Identify which cell holds the provided text, then report its (X, Y) central coordinate. 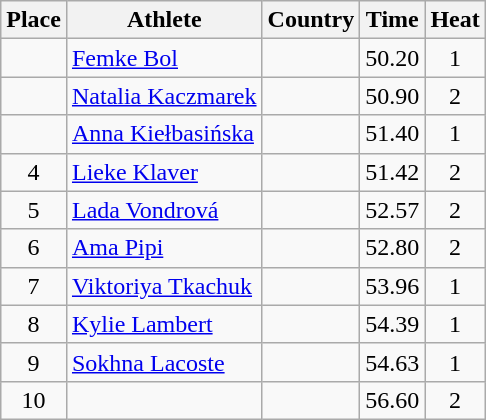
56.60 (392, 400)
7 (34, 286)
50.20 (392, 58)
Lieke Klaver (164, 172)
Kylie Lambert (164, 324)
Sokhna Lacoste (164, 362)
Time (392, 20)
52.80 (392, 248)
Country (311, 20)
9 (34, 362)
Place (34, 20)
Lada Vondrová (164, 210)
Athlete (164, 20)
Femke Bol (164, 58)
Natalia Kaczmarek (164, 96)
10 (34, 400)
Ama Pipi (164, 248)
51.40 (392, 134)
Anna Kiełbasińska (164, 134)
54.39 (392, 324)
Viktoriya Tkachuk (164, 286)
50.90 (392, 96)
8 (34, 324)
4 (34, 172)
54.63 (392, 362)
51.42 (392, 172)
Heat (455, 20)
53.96 (392, 286)
52.57 (392, 210)
5 (34, 210)
6 (34, 248)
